Scan for the cell matching the given text and deliver its [x, y] coordinate at center. 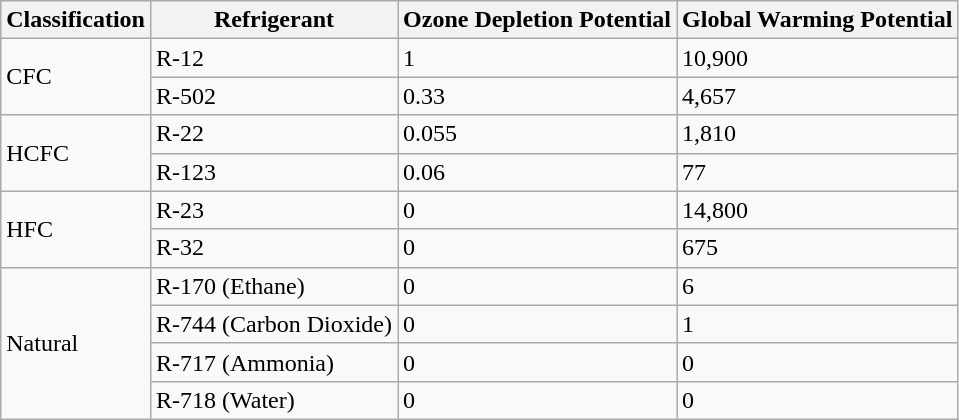
0.055 [538, 134]
10,900 [818, 58]
1,810 [818, 134]
0.06 [538, 172]
4,657 [818, 96]
R-502 [274, 96]
R-12 [274, 58]
675 [818, 248]
Natural [76, 343]
Classification [76, 20]
Ozone Depletion Potential [538, 20]
R-718 (Water) [274, 400]
R-744 (Carbon Dioxide) [274, 324]
R-717 (Ammonia) [274, 362]
0.33 [538, 96]
R-22 [274, 134]
Global Warming Potential [818, 20]
Refrigerant [274, 20]
R-23 [274, 210]
HFC [76, 229]
6 [818, 286]
77 [818, 172]
R-32 [274, 248]
HCFC [76, 153]
CFC [76, 77]
14,800 [818, 210]
R-170 (Ethane) [274, 286]
R-123 [274, 172]
